Extract the (x, y) coordinate from the center of the cell holding the provided text.  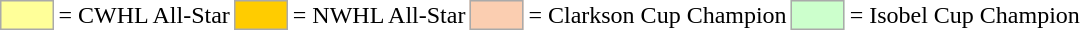
= NWHL All-Star (379, 15)
= CWHL All-Star (144, 15)
= Clarkson Cup Champion (658, 15)
